Return the (X, Y) coordinate for the center point of the cell that contains the specified text.  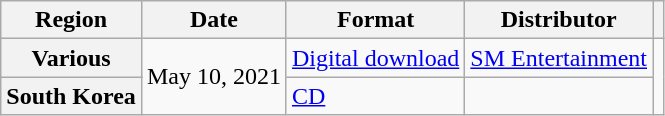
Digital download (375, 58)
May 10, 2021 (214, 77)
Date (214, 20)
Format (375, 20)
Distributor (559, 20)
CD (375, 96)
Region (72, 20)
South Korea (72, 96)
SM Entertainment (559, 58)
Various (72, 58)
